Scan for the cell matching the given text and deliver its [X, Y] coordinate at center. 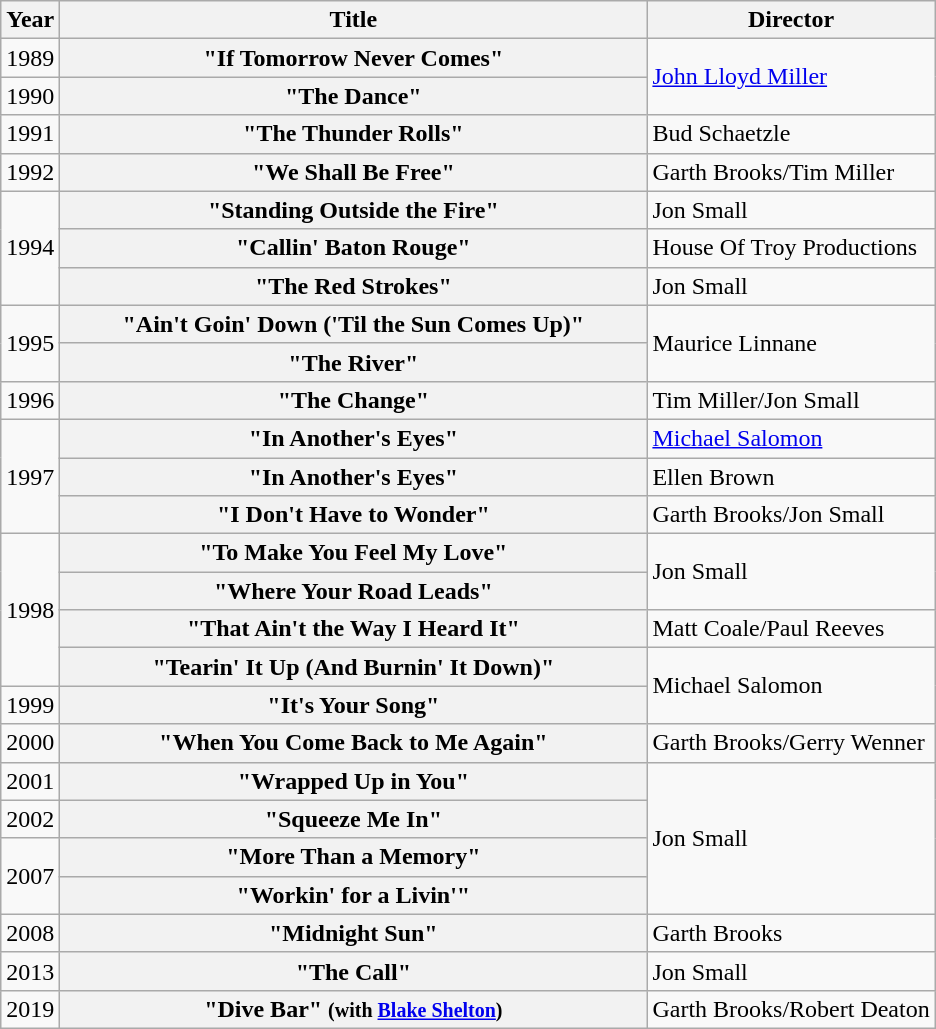
"It's Your Song" [354, 705]
"Midnight Sun" [354, 933]
1992 [30, 172]
2008 [30, 933]
"Callin' Baton Rouge" [354, 248]
Year [30, 20]
"Workin' for a Livin'" [354, 895]
Director [791, 20]
"Standing Outside the Fire" [354, 210]
Garth Brooks/Tim Miller [791, 172]
1997 [30, 476]
"More Than a Memory" [354, 857]
1991 [30, 134]
Matt Coale/Paul Reeves [791, 629]
1999 [30, 705]
1994 [30, 248]
Ellen Brown [791, 477]
2002 [30, 819]
"The Change" [354, 400]
"The Thunder Rolls" [354, 134]
2013 [30, 971]
John Lloyd Miller [791, 77]
Bud Schaetzle [791, 134]
"Squeeze Me In" [354, 819]
"If Tomorrow Never Comes" [354, 58]
Title [354, 20]
"The Call" [354, 971]
"I Don't Have to Wonder" [354, 515]
1995 [30, 343]
"To Make You Feel My Love" [354, 553]
"Wrapped Up in You" [354, 781]
"The Dance" [354, 96]
"That Ain't the Way I Heard It" [354, 629]
"The Red Strokes" [354, 286]
2000 [30, 743]
"We Shall Be Free" [354, 172]
1996 [30, 400]
2019 [30, 1009]
Garth Brooks [791, 933]
Garth Brooks/Gerry Wenner [791, 743]
"Dive Bar" (with Blake Shelton) [354, 1009]
Maurice Linnane [791, 343]
"Tearin' It Up (And Burnin' It Down)" [354, 667]
"Where Your Road Leads" [354, 591]
"Ain't Goin' Down ('Til the Sun Comes Up)" [354, 324]
"The River" [354, 362]
1998 [30, 610]
"When You Come Back to Me Again" [354, 743]
Garth Brooks/Robert Deaton [791, 1009]
House Of Troy Productions [791, 248]
1990 [30, 96]
2007 [30, 876]
1989 [30, 58]
Garth Brooks/Jon Small [791, 515]
Tim Miller/Jon Small [791, 400]
2001 [30, 781]
